Search for the cell housing the specified text and yield its (X, Y) center coordinate. 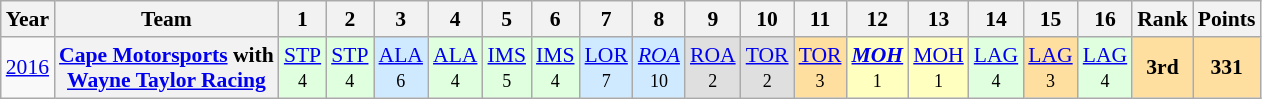
IMS4 (556, 68)
9 (713, 19)
3 (401, 19)
13 (938, 19)
ALA6 (401, 68)
Rank (1162, 19)
10 (768, 19)
3rd (1162, 68)
8 (659, 19)
TOR3 (820, 68)
LOR7 (606, 68)
IMS5 (508, 68)
2016 (28, 68)
14 (996, 19)
331 (1227, 68)
7 (606, 19)
4 (455, 19)
ROA10 (659, 68)
12 (878, 19)
6 (556, 19)
ROA2 (713, 68)
LAG3 (1050, 68)
2 (350, 19)
TOR2 (768, 68)
1 (302, 19)
ALA4 (455, 68)
11 (820, 19)
5 (508, 19)
Points (1227, 19)
Year (28, 19)
15 (1050, 19)
Cape Motorsports with Wayne Taylor Racing (166, 68)
16 (1105, 19)
Team (166, 19)
